Search for the cell housing the specified text and yield its [x, y] center coordinate. 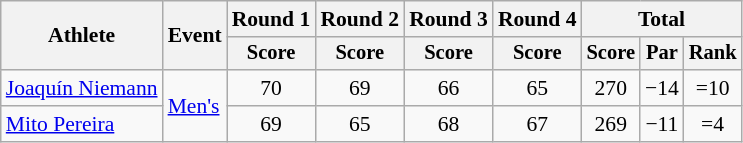
66 [448, 88]
Par [662, 54]
Total [662, 19]
=4 [713, 124]
68 [448, 124]
Joaquín Niemann [82, 88]
Round 3 [448, 19]
Round 1 [272, 19]
Rank [713, 54]
269 [611, 124]
270 [611, 88]
70 [272, 88]
Event [195, 36]
−14 [662, 88]
67 [538, 124]
Round 2 [360, 19]
Mito Pereira [82, 124]
Men's [195, 106]
=10 [713, 88]
−11 [662, 124]
Athlete [82, 36]
Round 4 [538, 19]
